Determine the [x, y] coordinate at the center of the cell enclosing the given text.  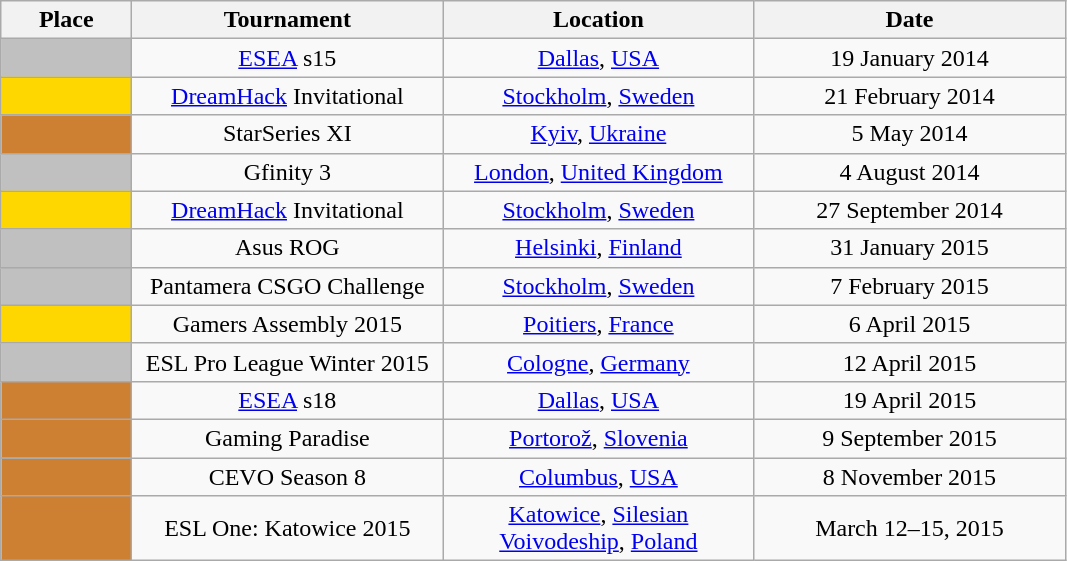
Helsinki, Finland [598, 248]
ESL One: Katowice 2015 [288, 528]
31 January 2015 [910, 248]
Portorož, Slovenia [598, 438]
Cologne, Germany [598, 362]
Poitiers, France [598, 324]
Location [598, 20]
5 May 2014 [910, 134]
March 12–15, 2015 [910, 528]
8 November 2015 [910, 477]
ESL Pro League Winter 2015 [288, 362]
21 February 2014 [910, 96]
7 February 2015 [910, 286]
Gamers Assembly 2015 [288, 324]
London, United Kingdom [598, 172]
Gaming Paradise [288, 438]
4 August 2014 [910, 172]
CEVO Season 8 [288, 477]
Date [910, 20]
Gfinity 3 [288, 172]
12 April 2015 [910, 362]
StarSeries XI [288, 134]
9 September 2015 [910, 438]
Kyiv, Ukraine [598, 134]
Asus ROG [288, 248]
Pantamera CSGO Challenge [288, 286]
19 April 2015 [910, 400]
6 April 2015 [910, 324]
27 September 2014 [910, 210]
Place [66, 20]
ESEA s18 [288, 400]
ESEA s15 [288, 58]
Katowice, Silesian Voivodeship, Poland [598, 528]
19 January 2014 [910, 58]
Tournament [288, 20]
Columbus, USA [598, 477]
